Return [X, Y] of the center of cell containing provided text 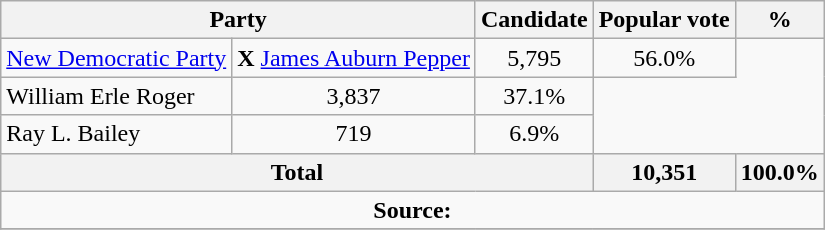
Popular vote [664, 20]
Ray L. Bailey [116, 134]
100.0% [780, 172]
Candidate [534, 20]
10,351 [664, 172]
719 [354, 134]
37.1% [534, 96]
56.0% [664, 58]
3,837 [354, 96]
X James Auburn Pepper [354, 58]
Party [238, 20]
New Democratic Party [116, 58]
Total [297, 172]
Source: [412, 210]
William Erle Roger [116, 96]
% [780, 20]
5,795 [534, 58]
6.9% [534, 134]
